Scan for the cell matching the given text and deliver its [x, y] coordinate at center. 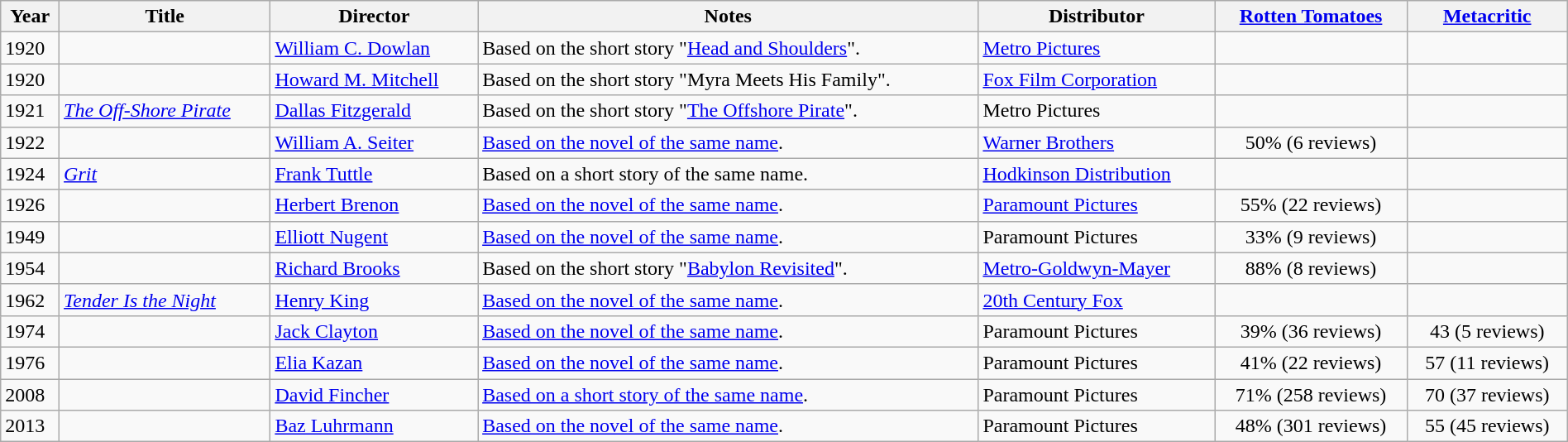
Based on the short story "Babylon Revisited". [728, 268]
88% (8 reviews) [1311, 268]
48% (301 reviews) [1311, 426]
Elia Kazan [374, 363]
55 (45 reviews) [1487, 426]
50% (6 reviews) [1311, 142]
Distributor [1097, 17]
55% (22 reviews) [1311, 205]
39% (36 reviews) [1311, 331]
Year [30, 17]
1974 [30, 331]
Baz Luhrmann [374, 426]
Elliott Nugent [374, 237]
1962 [30, 300]
Herbert Brenon [374, 205]
1949 [30, 237]
Hodkinson Distribution [1097, 174]
Metro-Goldwyn-Mayer [1097, 268]
Dallas Fitzgerald [374, 111]
33% (9 reviews) [1311, 237]
Jack Clayton [374, 331]
57 (11 reviews) [1487, 363]
Howard M. Mitchell [374, 79]
Grit [165, 174]
Richard Brooks [374, 268]
Frank Tuttle [374, 174]
43 (5 reviews) [1487, 331]
1921 [30, 111]
2008 [30, 395]
David Fincher [374, 395]
1922 [30, 142]
Metacritic [1487, 17]
Henry King [374, 300]
Director [374, 17]
Based on the short story "Head and Shoulders". [728, 48]
Rotten Tomatoes [1311, 17]
Title [165, 17]
1976 [30, 363]
1926 [30, 205]
Based on the short story "The Offshore Pirate". [728, 111]
71% (258 reviews) [1311, 395]
1924 [30, 174]
Based on the short story "Myra Meets His Family". [728, 79]
70 (37 reviews) [1487, 395]
Warner Brothers [1097, 142]
William A. Seiter [374, 142]
Tender Is the Night [165, 300]
41% (22 reviews) [1311, 363]
Notes [728, 17]
William C. Dowlan [374, 48]
20th Century Fox [1097, 300]
Fox Film Corporation [1097, 79]
1954 [30, 268]
The Off-Shore Pirate [165, 111]
2013 [30, 426]
